Provide the [x, y] coordinate of the cell's center where the given text is located.  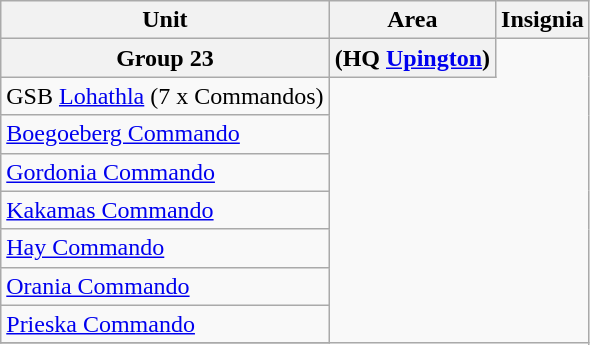
(HQ Upington) [412, 58]
Insignia [543, 20]
Hay Commando [165, 248]
Prieska Commando [165, 324]
Orania Commando [165, 286]
Gordonia Commando [165, 172]
Unit [165, 20]
Kakamas Commando [165, 210]
Group 23 [165, 58]
Boegoeberg Commando [165, 134]
Area [412, 20]
GSB Lohathla (7 x Commandos) [165, 96]
